From the cell containing the given text, extract its center point as [X, Y] coordinate. 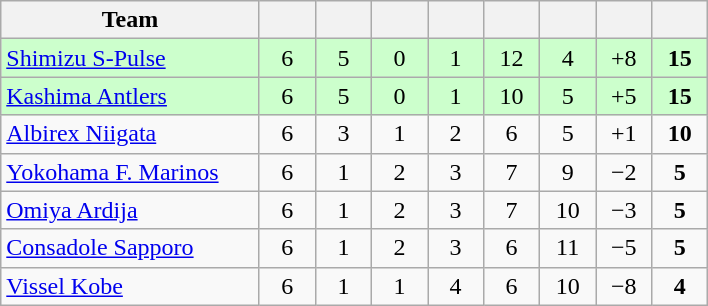
Team [130, 20]
−5 [624, 248]
Albirex Niigata [130, 134]
−2 [624, 172]
Yokohama F. Marinos [130, 172]
Vissel Kobe [130, 286]
+1 [624, 134]
12 [512, 58]
+8 [624, 58]
Kashima Antlers [130, 96]
Shimizu S-Pulse [130, 58]
Omiya Ardija [130, 210]
−3 [624, 210]
11 [568, 248]
9 [568, 172]
+5 [624, 96]
Consadole Sapporo [130, 248]
−8 [624, 286]
